Pinpoint the cell where the given text exists, returning its (x, y) midpoint coordinate. 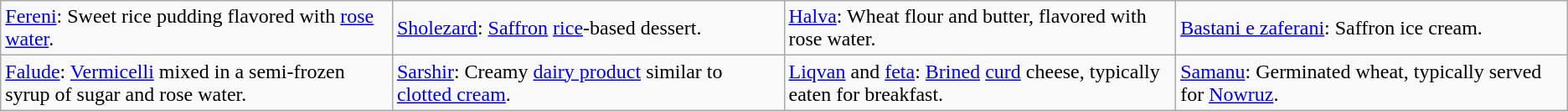
Bastani e zaferani: Saffron ice cream. (1372, 29)
Sholezard: Saffron rice-based dessert. (588, 29)
Falude: Vermicelli mixed in a semi-frozen syrup of sugar and rose water. (197, 82)
Liqvan and feta: Brined curd cheese, typically eaten for breakfast. (980, 82)
Fereni: Sweet rice pudding flavored with rose water. (197, 29)
Halva: Wheat flour and butter, flavored with rose water. (980, 29)
Samanu: Germinated wheat, typically served for Nowruz. (1372, 82)
Sarshir: Creamy dairy product similar to clotted cream. (588, 82)
